Capture the cell that displays the provided text and extract its (x, y) central coordinate. 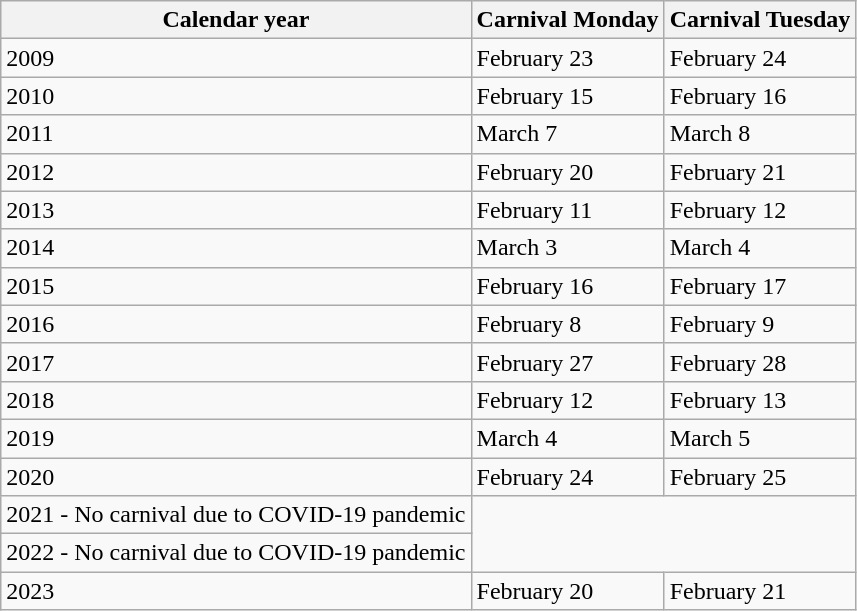
February 25 (760, 477)
March 3 (568, 248)
March 5 (760, 438)
2017 (236, 362)
2023 (236, 591)
February 9 (760, 324)
Calendar year (236, 20)
February 17 (760, 286)
2019 (236, 438)
2016 (236, 324)
February 15 (568, 96)
February 8 (568, 324)
February 27 (568, 362)
2012 (236, 172)
February 11 (568, 210)
2015 (236, 286)
February 28 (760, 362)
2010 (236, 96)
March 7 (568, 134)
2011 (236, 134)
2022 - No carnival due to COVID-19 pandemic (236, 553)
2020 (236, 477)
Carnival Monday (568, 20)
March 8 (760, 134)
2021 - No carnival due to COVID-19 pandemic (236, 515)
February 23 (568, 58)
2009 (236, 58)
2013 (236, 210)
Carnival Tuesday (760, 20)
2014 (236, 248)
2018 (236, 400)
February 13 (760, 400)
